From the cell containing the given text, extract its center point as (x, y) coordinate. 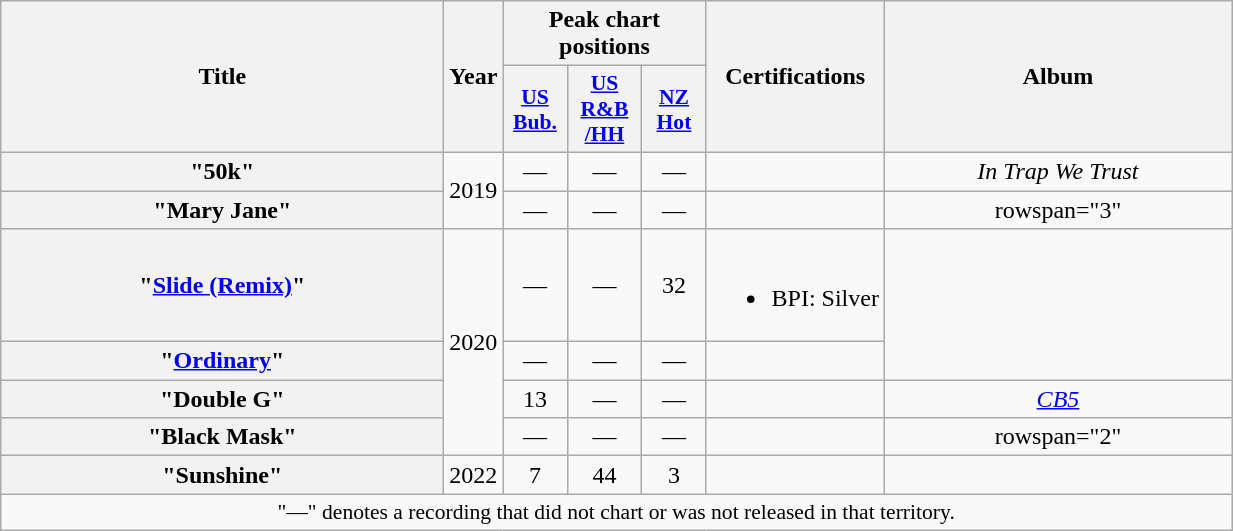
3 (674, 475)
"Sunshine" (222, 475)
2022 (474, 475)
"50k" (222, 171)
Certifications (795, 77)
Title (222, 77)
13 (535, 399)
32 (674, 286)
2020 (474, 342)
"Double G" (222, 399)
"Black Mask" (222, 437)
BPI: Silver (795, 286)
"Slide (Remix)" (222, 286)
Album (1058, 77)
In Trap We Trust (1058, 171)
"Mary Jane" (222, 209)
NZHot (674, 110)
rowspan="2" (1058, 437)
2019 (474, 190)
Peak chart positions (604, 34)
44 (604, 475)
rowspan="3" (1058, 209)
7 (535, 475)
"Ordinary" (222, 361)
"—" denotes a recording that did not chart or was not released in that territory. (616, 512)
CB5 (1058, 399)
Year (474, 77)
USBub. (535, 110)
USR&B/HH (604, 110)
